Determine the [x, y] coordinate at the center of the cell enclosing the given text.  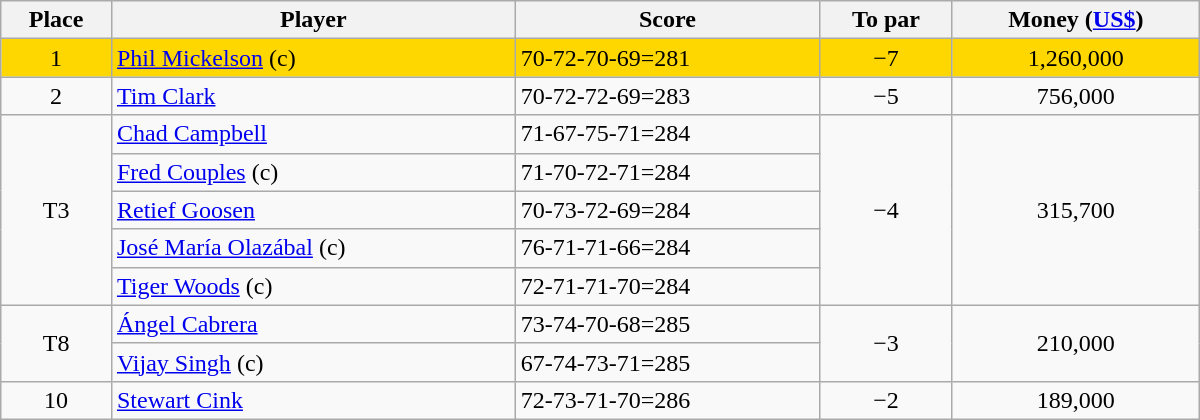
70-72-70-69=281 [667, 58]
−2 [886, 400]
To par [886, 20]
Player [313, 20]
1,260,000 [1076, 58]
Money (US$) [1076, 20]
71-67-75-71=284 [667, 134]
Ángel Cabrera [313, 324]
Tim Clark [313, 96]
70-72-72-69=283 [667, 96]
−7 [886, 58]
67-74-73-71=285 [667, 362]
T3 [56, 210]
72-71-71-70=284 [667, 286]
210,000 [1076, 343]
Chad Campbell [313, 134]
José María Olazábal (c) [313, 248]
Retief Goosen [313, 210]
71-70-72-71=284 [667, 172]
Fred Couples (c) [313, 172]
−3 [886, 343]
315,700 [1076, 210]
Stewart Cink [313, 400]
72-73-71-70=286 [667, 400]
Tiger Woods (c) [313, 286]
2 [56, 96]
−5 [886, 96]
10 [56, 400]
189,000 [1076, 400]
Phil Mickelson (c) [313, 58]
Vijay Singh (c) [313, 362]
Score [667, 20]
T8 [56, 343]
76-71-71-66=284 [667, 248]
70-73-72-69=284 [667, 210]
Place [56, 20]
1 [56, 58]
756,000 [1076, 96]
73-74-70-68=285 [667, 324]
−4 [886, 210]
